Determine the [x, y] coordinate at the center of the cell enclosing the given text.  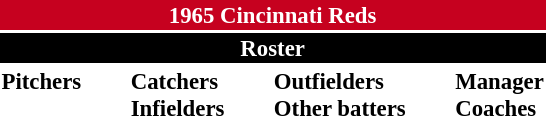
1965 Cincinnati Reds [272, 15]
Roster [272, 48]
